Locate the cell with the specified text and output its [X, Y] center coordinate. 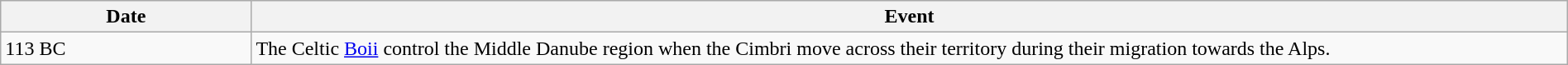
Date [126, 17]
Event [910, 17]
113 BC [126, 48]
The Celtic Boii control the Middle Danube region when the Cimbri move across their territory during their migration towards the Alps. [910, 48]
